Find where the given text appears and provide that cell's center as (x, y) coordinate. 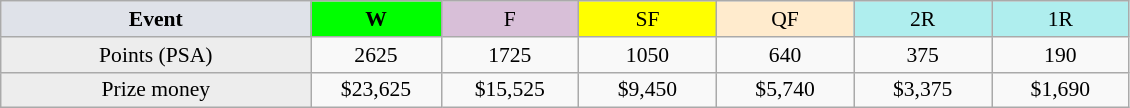
F (510, 19)
QF (785, 19)
Prize money (156, 90)
$15,525 (510, 90)
1R (1061, 19)
$5,740 (785, 90)
1725 (510, 55)
SF (648, 19)
2R (923, 19)
$1,690 (1061, 90)
2625 (376, 55)
$3,375 (923, 90)
$9,450 (648, 90)
190 (1061, 55)
$23,625 (376, 90)
W (376, 19)
640 (785, 55)
1050 (648, 55)
Points (PSA) (156, 55)
Event (156, 19)
375 (923, 55)
